Capture the cell that displays the provided text and extract its (X, Y) central coordinate. 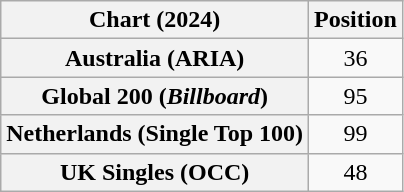
Netherlands (Single Top 100) (155, 134)
99 (356, 134)
Position (356, 20)
Global 200 (Billboard) (155, 96)
UK Singles (OCC) (155, 172)
48 (356, 172)
95 (356, 96)
Australia (ARIA) (155, 58)
Chart (2024) (155, 20)
36 (356, 58)
